Return the [x, y] coordinate for the center point of the cell that contains the specified text.  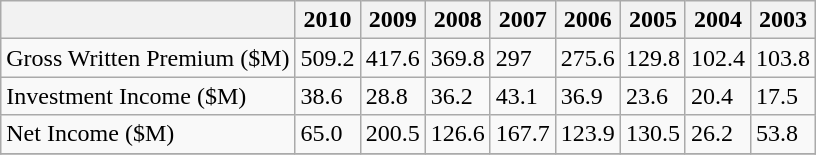
2003 [782, 20]
53.8 [782, 134]
Gross Written Premium ($M) [148, 58]
28.8 [392, 96]
36.9 [588, 96]
297 [522, 58]
126.6 [458, 134]
65.0 [328, 134]
369.8 [458, 58]
2010 [328, 20]
102.4 [718, 58]
Net Income ($M) [148, 134]
2009 [392, 20]
275.6 [588, 58]
509.2 [328, 58]
130.5 [652, 134]
17.5 [782, 96]
103.8 [782, 58]
2007 [522, 20]
2004 [718, 20]
2006 [588, 20]
200.5 [392, 134]
26.2 [718, 134]
129.8 [652, 58]
123.9 [588, 134]
43.1 [522, 96]
36.2 [458, 96]
2005 [652, 20]
20.4 [718, 96]
38.6 [328, 96]
23.6 [652, 96]
167.7 [522, 134]
2008 [458, 20]
Investment Income ($M) [148, 96]
417.6 [392, 58]
